Capture the cell that displays the provided text and extract its (x, y) central coordinate. 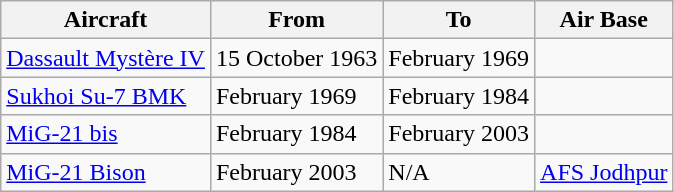
MiG-21 bis (106, 134)
Aircraft (106, 20)
N/A (459, 172)
Sukhoi Su-7 BMK (106, 96)
Dassault Mystère IV (106, 58)
AFS Jodhpur (604, 172)
Air Base (604, 20)
From (296, 20)
15 October 1963 (296, 58)
To (459, 20)
MiG-21 Bison (106, 172)
